Find where the given text appears and provide that cell's center as (x, y) coordinate. 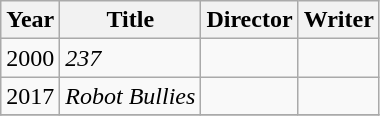
Robot Bullies (130, 96)
Title (130, 20)
2017 (30, 96)
Writer (338, 20)
237 (130, 58)
2000 (30, 58)
Year (30, 20)
Director (250, 20)
